Find where the given text appears and provide that cell's center as [X, Y] coordinate. 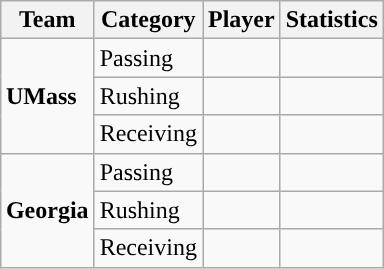
Player [241, 20]
Statistics [332, 20]
UMass [47, 96]
Category [148, 20]
Team [47, 20]
Georgia [47, 210]
